Search for the cell housing the specified text and yield its (x, y) center coordinate. 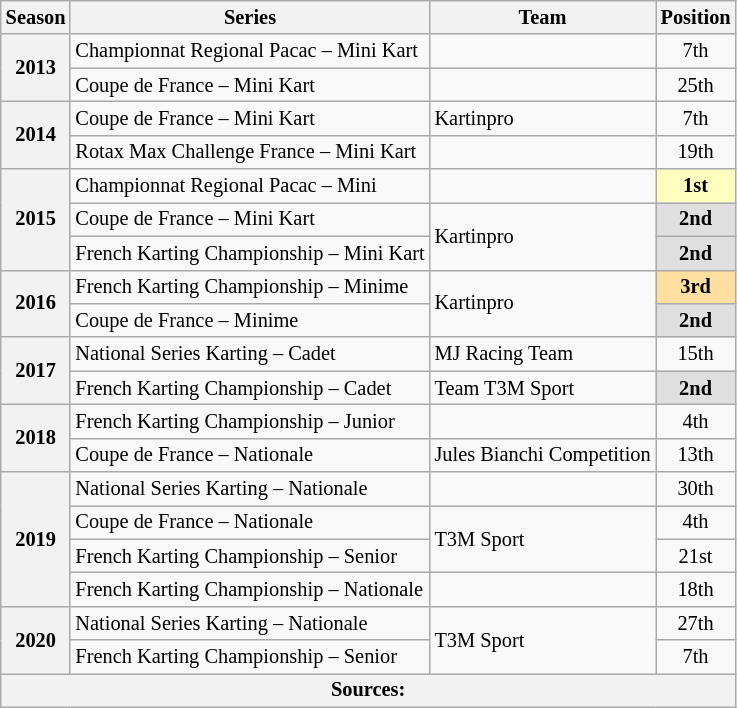
2014 (36, 134)
French Karting Championship – Nationale (250, 589)
1st (696, 186)
25th (696, 85)
2013 (36, 68)
21st (696, 556)
19th (696, 152)
18th (696, 589)
French Karting Championship – Cadet (250, 388)
Jules Bianchi Competition (543, 455)
Team (543, 17)
French Karting Championship – Junior (250, 421)
Championnat Regional Pacac – Mini (250, 186)
15th (696, 354)
3rd (696, 287)
2016 (36, 304)
National Series Karting – Cadet (250, 354)
Sources: (368, 690)
30th (696, 489)
Team T3M Sport (543, 388)
2020 (36, 640)
2015 (36, 220)
Series (250, 17)
Season (36, 17)
MJ Racing Team (543, 354)
Position (696, 17)
2017 (36, 370)
27th (696, 623)
13th (696, 455)
Rotax Max Challenge France – Mini Kart (250, 152)
French Karting Championship – Mini Kart (250, 253)
Championnat Regional Pacac – Mini Kart (250, 51)
2018 (36, 438)
Coupe de France – Minime (250, 320)
French Karting Championship – Minime (250, 287)
2019 (36, 540)
